Return the [x, y] coordinate for the center point of the cell that contains the specified text.  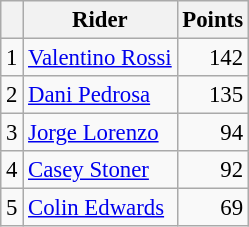
94 [212, 133]
135 [212, 95]
69 [212, 208]
Jorge Lorenzo [100, 133]
5 [12, 208]
Casey Stoner [100, 170]
142 [212, 58]
Rider [100, 20]
Points [212, 20]
Dani Pedrosa [100, 95]
Colin Edwards [100, 208]
1 [12, 58]
2 [12, 95]
Valentino Rossi [100, 58]
4 [12, 170]
3 [12, 133]
92 [212, 170]
